Output the [X, Y] coordinate of the center of the cell containing the given text.  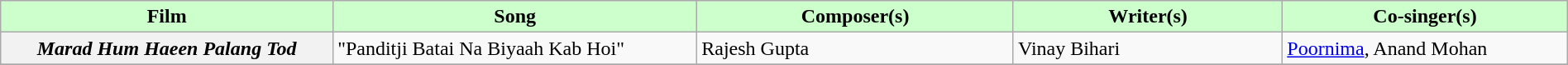
Film [167, 17]
Marad Hum Haeen Palang Tod [167, 48]
Song [515, 17]
Rajesh Gupta [855, 48]
Composer(s) [855, 17]
Poornima, Anand Mohan [1425, 48]
Co-singer(s) [1425, 17]
"Panditji Batai Na Biyaah Kab Hoi" [515, 48]
Vinay Bihari [1148, 48]
Writer(s) [1148, 17]
